From the cell containing the given text, extract its center point as [x, y] coordinate. 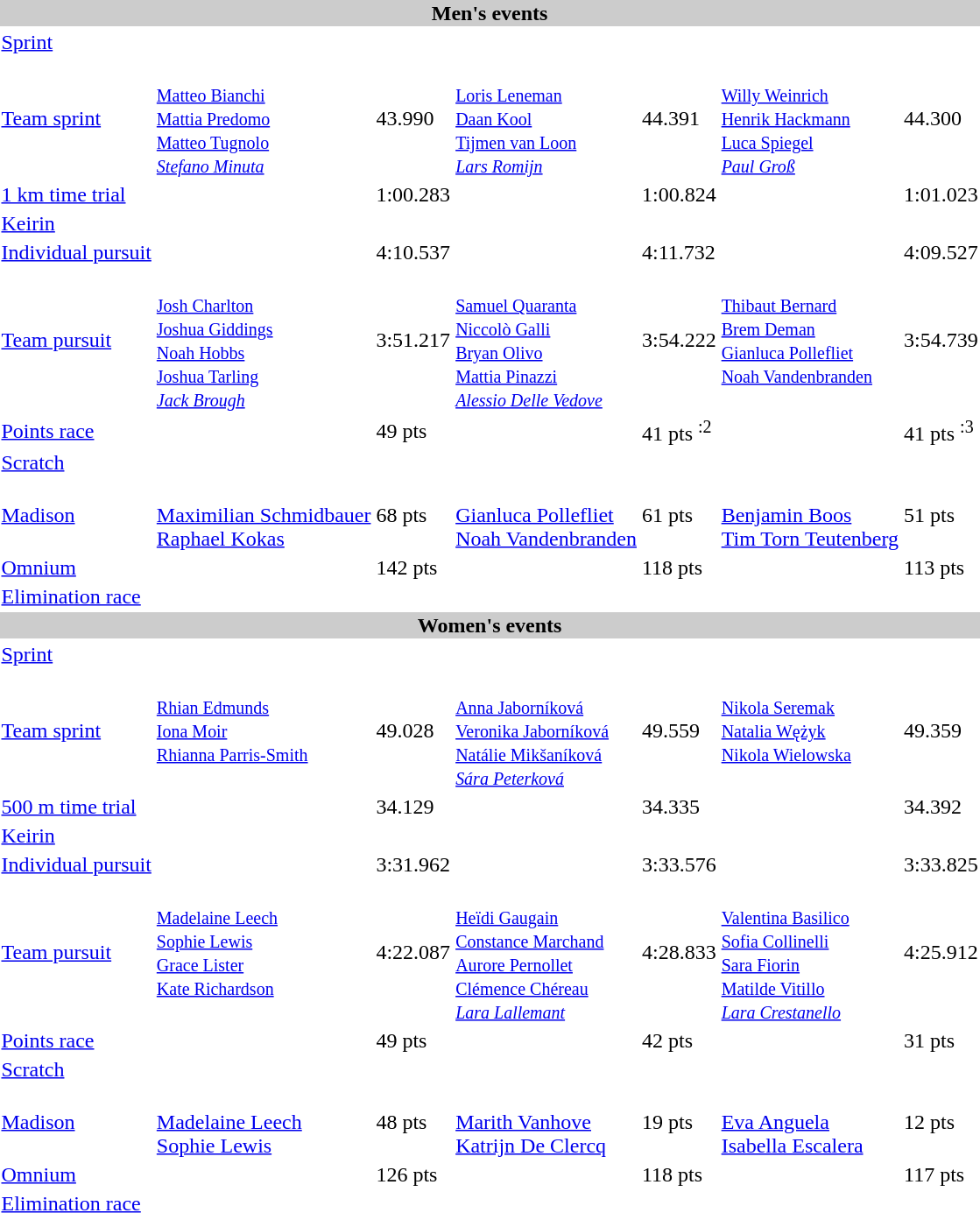
Samuel QuarantaNiccolò GalliBryan OlivoMattia PinazziAlessio Delle Vedove [546, 340]
Gianluca PolleflietNoah Vandenbranden [546, 515]
61 pts [679, 515]
3:51.217 [413, 340]
Marith VanhoveKatrijn De Clercq [546, 1122]
4:25.912 [941, 953]
42 pts [679, 1040]
113 pts [941, 568]
49.559 [679, 730]
Anna JaborníkováVeronika JaborníkováNatálie MikšaníkováSára Peterková [546, 730]
34.335 [679, 807]
Heïdi GaugainConstance MarchandAurore PernolletClémence ChéreauLara Lallemant [546, 953]
4:09.527 [941, 252]
3:33.576 [679, 864]
117 pts [941, 1174]
Madelaine LeechSophie Lewis [264, 1122]
3:54.739 [941, 340]
49.359 [941, 730]
1:00.283 [413, 194]
1:00.824 [679, 194]
Maximilian SchmidbauerRaphael Kokas [264, 515]
44.391 [679, 118]
3:54.222 [679, 340]
Nikola SeremakNatalia WężykNikola Wielowska [809, 730]
4:11.732 [679, 252]
4:10.537 [413, 252]
12 pts [941, 1122]
41 pts :2 [679, 431]
68 pts [413, 515]
51 pts [941, 515]
1 km time trial [76, 194]
Rhian EdmundsIona MoirRhianna Parris-Smith [264, 730]
Josh CharltonJoshua GiddingsNoah HobbsJoshua TarlingJack Brough [264, 340]
142 pts [413, 568]
Women's events [490, 625]
48 pts [413, 1122]
4:28.833 [679, 953]
Madelaine LeechSophie LewisGrace ListerKate Richardson [264, 953]
41 pts :3 [941, 431]
Elimination race [76, 596]
49.028 [413, 730]
34.392 [941, 807]
500 m time trial [76, 807]
Willy WeinrichHenrik HackmannLuca SpiegelPaul Groß [809, 118]
19 pts [679, 1122]
Valentina BasilicoSofia CollinelliSara FiorinMatilde VitilloLara Crestanello [809, 953]
Thibaut BernardBrem DemanGianluca PolleflietNoah Vandenbranden [809, 340]
1:01.023 [941, 194]
126 pts [413, 1174]
31 pts [941, 1040]
3:31.962 [413, 864]
Benjamin BoosTim Torn Teutenberg [809, 515]
4:22.087 [413, 953]
Matteo BianchiMattia PredomoMatteo TugnoloStefano Minuta [264, 118]
Men's events [490, 13]
Loris LenemanDaan KoolTijmen van LoonLars Romijn [546, 118]
44.300 [941, 118]
34.129 [413, 807]
Eva AnguelaIsabella Escalera [809, 1122]
3:33.825 [941, 864]
43.990 [413, 118]
